Identify which cell holds the provided text, then report its [x, y] central coordinate. 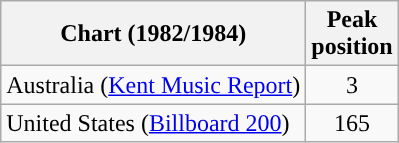
United States (Billboard 200) [154, 123]
165 [352, 123]
Chart (1982/1984) [154, 34]
Peakposition [352, 34]
Australia (Kent Music Report) [154, 85]
3 [352, 85]
